Capture the cell that displays the provided text and extract its [X, Y] central coordinate. 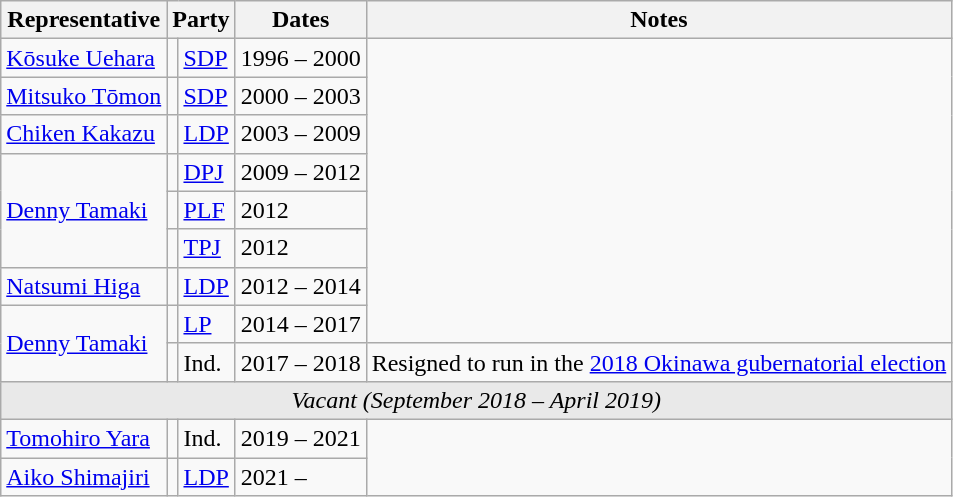
2021 – [300, 477]
Aiko Shimajiri [84, 477]
2017 – 2018 [300, 362]
Vacant (September 2018 – April 2019) [476, 400]
2012 – 2014 [300, 286]
2019 – 2021 [300, 438]
Tomohiro Yara [84, 438]
Chiken Kakazu [84, 134]
PLF [206, 210]
LP [206, 324]
Notes [659, 20]
Party [201, 20]
Mitsuko Tōmon [84, 96]
2009 – 2012 [300, 172]
Dates [300, 20]
2014 – 2017 [300, 324]
1996 – 2000 [300, 58]
TPJ [206, 248]
Kōsuke Uehara [84, 58]
2003 – 2009 [300, 134]
Resigned to run in the 2018 Okinawa gubernatorial election [659, 362]
Natsumi Higa [84, 286]
Representative [84, 20]
DPJ [206, 172]
2000 – 2003 [300, 96]
